Scan for the cell matching the given text and deliver its (x, y) coordinate at center. 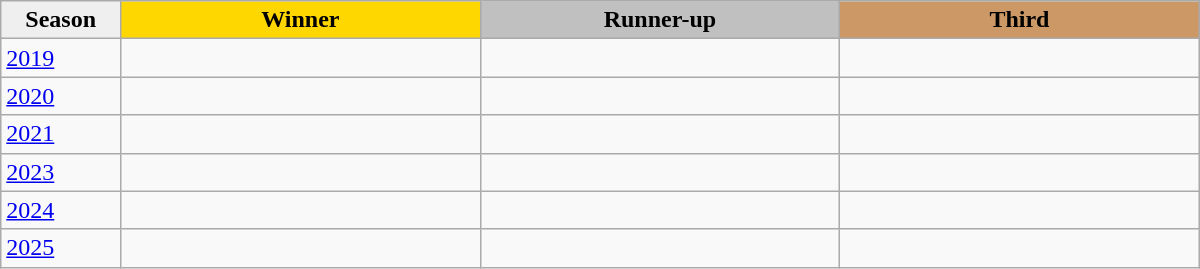
Third (1020, 20)
2020 (61, 96)
2025 (61, 248)
2024 (61, 210)
Winner (301, 20)
2019 (61, 58)
2023 (61, 172)
2021 (61, 134)
Season (61, 20)
Runner-up (660, 20)
